Output the (x, y) coordinate of the center of the cell containing the given text.  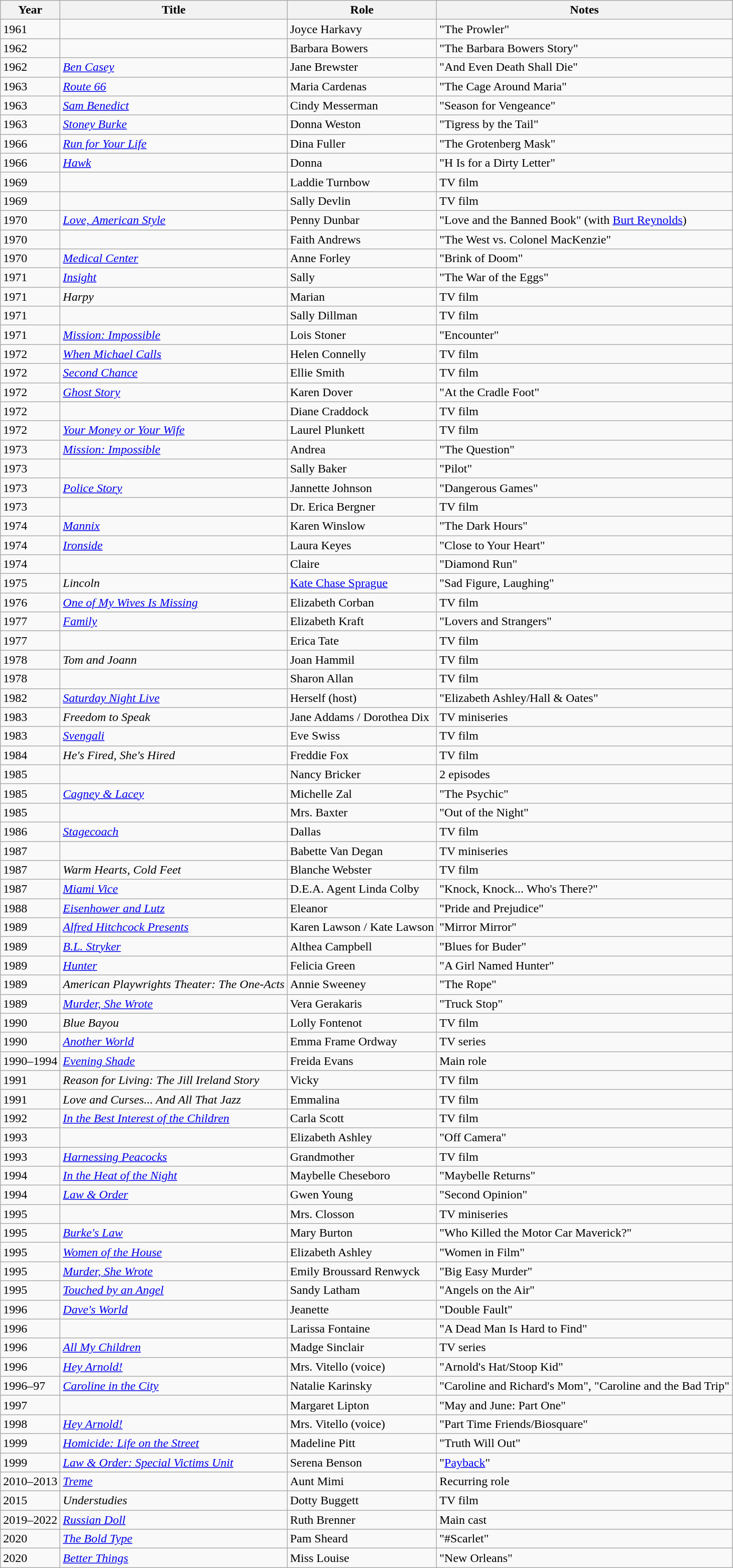
Miss Louise (362, 1558)
Eve Swiss (362, 736)
Serena Benson (362, 1463)
"And Even Death Shall Die" (584, 67)
Jannette Johnson (362, 488)
Emily Broussard Renwyck (362, 1271)
Penny Dunbar (362, 220)
Harpy (174, 297)
1984 (30, 755)
Emmalina (362, 1099)
Larissa Fontaine (362, 1329)
Love and Curses... And All That Jazz (174, 1099)
Mannix (174, 526)
Laurel Plunkett (362, 430)
Erica Tate (362, 641)
Svengali (174, 736)
"#Scarlet" (584, 1539)
Nancy Bricker (362, 774)
Saturday Night Live (174, 698)
"The Grotenberg Mask" (584, 144)
"Lovers and Strangers" (584, 622)
Sharon Allan (362, 679)
Sandy Latham (362, 1290)
Dr. Erica Bergner (362, 507)
1986 (30, 831)
2015 (30, 1501)
Vera Gerakaris (362, 1004)
"The Dark Hours" (584, 526)
Helen Connelly (362, 354)
Reason for Living: The Jill Ireland Story (174, 1080)
Ghost Story (174, 392)
Law & Order: Special Victims Unit (174, 1463)
Dotty Buggett (362, 1501)
Lois Stoner (362, 335)
Sally Baker (362, 468)
"The Cage Around Maria" (584, 86)
1990–1994 (30, 1061)
1998 (30, 1424)
"A Dead Man Is Hard to Find" (584, 1329)
Cindy Messerman (362, 105)
Stagecoach (174, 831)
"Part Time Friends/Biosquare" (584, 1424)
Madge Sinclair (362, 1348)
Second Chance (174, 373)
Sam Benedict (174, 105)
"Encounter" (584, 335)
Understudies (174, 1501)
Burke's Law (174, 1233)
Notes (584, 10)
2019–2022 (30, 1520)
Maybelle Cheseboro (362, 1176)
Ellie Smith (362, 373)
Joyce Harkavy (362, 29)
Lolly Fontenot (362, 1023)
Karen Lawson / Kate Lawson (362, 927)
Route 66 (174, 86)
1975 (30, 583)
Babette Van Degan (362, 851)
Cagney & Lacey (174, 793)
Medical Center (174, 259)
Year (30, 10)
"Season for Vengeance" (584, 105)
Laddie Turnbow (362, 182)
"The War of the Eggs" (584, 278)
"Blues for Buder" (584, 946)
"Knock, Knock... Who's There?" (584, 889)
Diane Craddock (362, 411)
Felicia Green (362, 966)
Dallas (362, 831)
Vicky (362, 1080)
"Caroline and Richard's Mom", "Caroline and the Bad Trip" (584, 1386)
When Michael Calls (174, 354)
Ruth Brenner (362, 1520)
Kate Chase Sprague (362, 583)
Warm Hearts, Cold Feet (174, 870)
Jane Addams / Dorothea Dix (362, 717)
Herself (host) (362, 698)
Ben Casey (174, 67)
"Angels on the Air" (584, 1290)
2010–2013 (30, 1482)
Emma Frame Ordway (362, 1042)
1992 (30, 1118)
"Double Fault" (584, 1309)
Aunt Mimi (362, 1482)
"The Question" (584, 449)
Freida Evans (362, 1061)
"Maybelle Returns" (584, 1176)
"Close to Your Heart" (584, 545)
Karen Dover (362, 392)
"Dangerous Games" (584, 488)
Anne Forley (362, 259)
1976 (30, 602)
Donna (362, 163)
"Big Easy Murder" (584, 1271)
Your Money or Your Wife (174, 430)
Andrea (362, 449)
Margaret Lipton (362, 1405)
Homicide: Life on the Street (174, 1443)
He's Fired, She's Hired (174, 755)
"Brink of Doom" (584, 259)
Alfred Hitchcock Presents (174, 927)
"Truth Will Out" (584, 1443)
Maria Cardenas (362, 86)
Natalie Karinsky (362, 1386)
Ironside (174, 545)
"Pilot" (584, 468)
Eisenhower and Lutz (174, 908)
1961 (30, 29)
Another World (174, 1042)
1997 (30, 1405)
Grandmother (362, 1156)
"Truck Stop" (584, 1004)
All My Children (174, 1348)
"The Rope" (584, 985)
Joan Hammil (362, 660)
Laura Keyes (362, 545)
"Women in Film" (584, 1252)
Caroline in the City (174, 1386)
Karen Winslow (362, 526)
"Elizabeth Ashley/Hall & Oates" (584, 698)
Dina Fuller (362, 144)
"H Is for a Dirty Letter" (584, 163)
Mrs. Closson (362, 1214)
Title (174, 10)
Evening Shade (174, 1061)
Marian (362, 297)
Main role (584, 1061)
"The Psychic" (584, 793)
Freddie Fox (362, 755)
Blue Bayou (174, 1023)
Claire (362, 564)
Mary Burton (362, 1233)
Barbara Bowers (362, 48)
Annie Sweeney (362, 985)
Lincoln (174, 583)
American Playwrights Theater: The One-Acts (174, 985)
Blanche Webster (362, 870)
"New Orleans" (584, 1558)
Role (362, 10)
"Off Camera" (584, 1137)
Run for Your Life (174, 144)
"Diamond Run" (584, 564)
"Tigress by the Tail" (584, 125)
Miami Vice (174, 889)
One of My Wives Is Missing (174, 602)
Russian Doll (174, 1520)
Althea Campbell (362, 946)
Elizabeth Kraft (362, 622)
"Mirror Mirror" (584, 927)
"Love and the Banned Book" (with Burt Reynolds) (584, 220)
Harnessing Peacocks (174, 1156)
Faith Andrews (362, 239)
"The West vs. Colonel MacKenzie" (584, 239)
Freedom to Speak (174, 717)
1982 (30, 698)
"The Barbara Bowers Story" (584, 48)
"Who Killed the Motor Car Maverick?" (584, 1233)
Sally Devlin (362, 201)
2 episodes (584, 774)
Hawk (174, 163)
"Arnold's Hat/Stoop Kid" (584, 1367)
Gwen Young (362, 1195)
Sally (362, 278)
Carla Scott (362, 1118)
D.E.A. Agent Linda Colby (362, 889)
Michelle Zal (362, 793)
Law & Order (174, 1195)
Main cast (584, 1520)
"May and June: Part One" (584, 1405)
Police Story (174, 488)
"Sad Figure, Laughing" (584, 583)
Jeanette (362, 1309)
In the Heat of the Night (174, 1176)
"Out of the Night" (584, 812)
Insight (174, 278)
"Payback" (584, 1463)
"The Prowler" (584, 29)
Tom and Joann (174, 660)
B.L. Stryker (174, 946)
Sally Dillman (362, 316)
Mrs. Baxter (362, 812)
Hunter (174, 966)
Women of the House (174, 1252)
The Bold Type (174, 1539)
"Second Opinion" (584, 1195)
Love, American Style (174, 220)
Treme (174, 1482)
"A Girl Named Hunter" (584, 966)
Family (174, 622)
Dave's World (174, 1309)
Recurring role (584, 1482)
Jane Brewster (362, 67)
Donna Weston (362, 125)
"Pride and Prejudice" (584, 908)
Touched by an Angel (174, 1290)
Elizabeth Corban (362, 602)
Pam Sheard (362, 1539)
1996–97 (30, 1386)
Stoney Burke (174, 125)
1988 (30, 908)
Better Things (174, 1558)
Eleanor (362, 908)
In the Best Interest of the Children (174, 1118)
"At the Cradle Foot" (584, 392)
Madeline Pitt (362, 1443)
